Return the [X, Y] coordinate for the center point of the cell that contains the specified text.  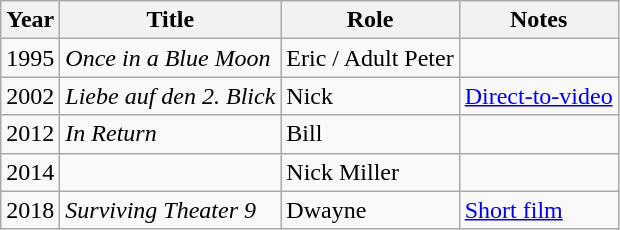
2002 [30, 96]
2012 [30, 134]
1995 [30, 58]
Year [30, 20]
Dwayne [370, 210]
2014 [30, 172]
Nick Miller [370, 172]
Notes [538, 20]
Nick [370, 96]
Once in a Blue Moon [170, 58]
2018 [30, 210]
Eric / Adult Peter [370, 58]
Short film [538, 210]
Direct-to-video [538, 96]
Role [370, 20]
Bill [370, 134]
In Return [170, 134]
Title [170, 20]
Surviving Theater 9 [170, 210]
Liebe auf den 2. Blick [170, 96]
